Output the (X, Y) coordinate of the center of the cell containing the given text.  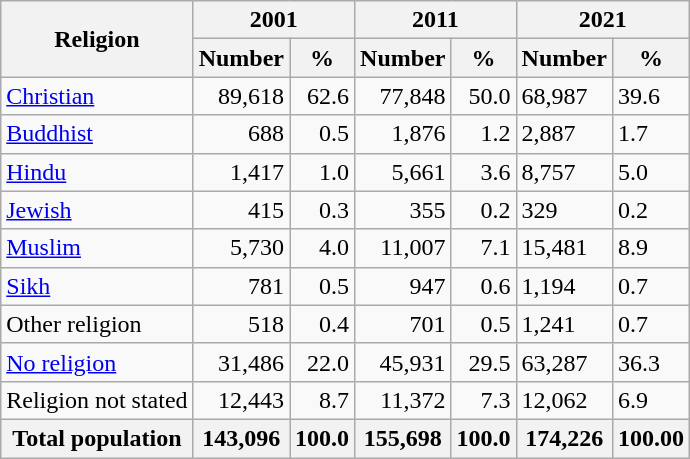
50.0 (484, 96)
Buddhist (97, 134)
77,848 (403, 96)
1.2 (484, 134)
36.3 (650, 362)
68,987 (564, 96)
12,443 (241, 400)
2,887 (564, 134)
1.7 (650, 134)
355 (403, 210)
No religion (97, 362)
8.9 (650, 248)
701 (403, 324)
62.6 (322, 96)
781 (241, 286)
6.9 (650, 400)
518 (241, 324)
1.0 (322, 172)
Sikh (97, 286)
155,698 (403, 438)
15,481 (564, 248)
947 (403, 286)
1,194 (564, 286)
1,876 (403, 134)
3.6 (484, 172)
Religion (97, 39)
174,226 (564, 438)
329 (564, 210)
7.3 (484, 400)
5.0 (650, 172)
45,931 (403, 362)
31,486 (241, 362)
7.1 (484, 248)
5,730 (241, 248)
143,096 (241, 438)
Muslim (97, 248)
0.3 (322, 210)
1,417 (241, 172)
0.4 (322, 324)
11,372 (403, 400)
2021 (602, 20)
Religion not stated (97, 400)
Total population (97, 438)
Christian (97, 96)
2011 (436, 20)
63,287 (564, 362)
29.5 (484, 362)
Jewish (97, 210)
8,757 (564, 172)
8.7 (322, 400)
89,618 (241, 96)
4.0 (322, 248)
100.00 (650, 438)
415 (241, 210)
688 (241, 134)
5,661 (403, 172)
12,062 (564, 400)
22.0 (322, 362)
Hindu (97, 172)
2001 (274, 20)
11,007 (403, 248)
0.6 (484, 286)
39.6 (650, 96)
Other religion (97, 324)
1,241 (564, 324)
